Pinpoint the cell where the given text exists, returning its (X, Y) midpoint coordinate. 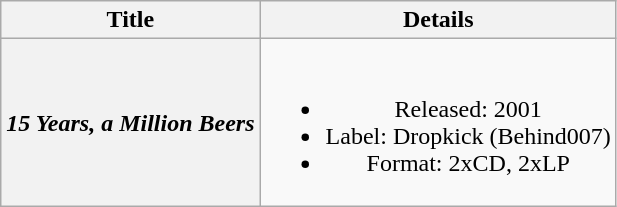
Title (130, 20)
Details (438, 20)
Released: 2001Label: Dropkick (Behind007)Format: 2xCD, 2xLP (438, 122)
15 Years, a Million Beers (130, 122)
